Locate the cell with the specified text and output its [x, y] center coordinate. 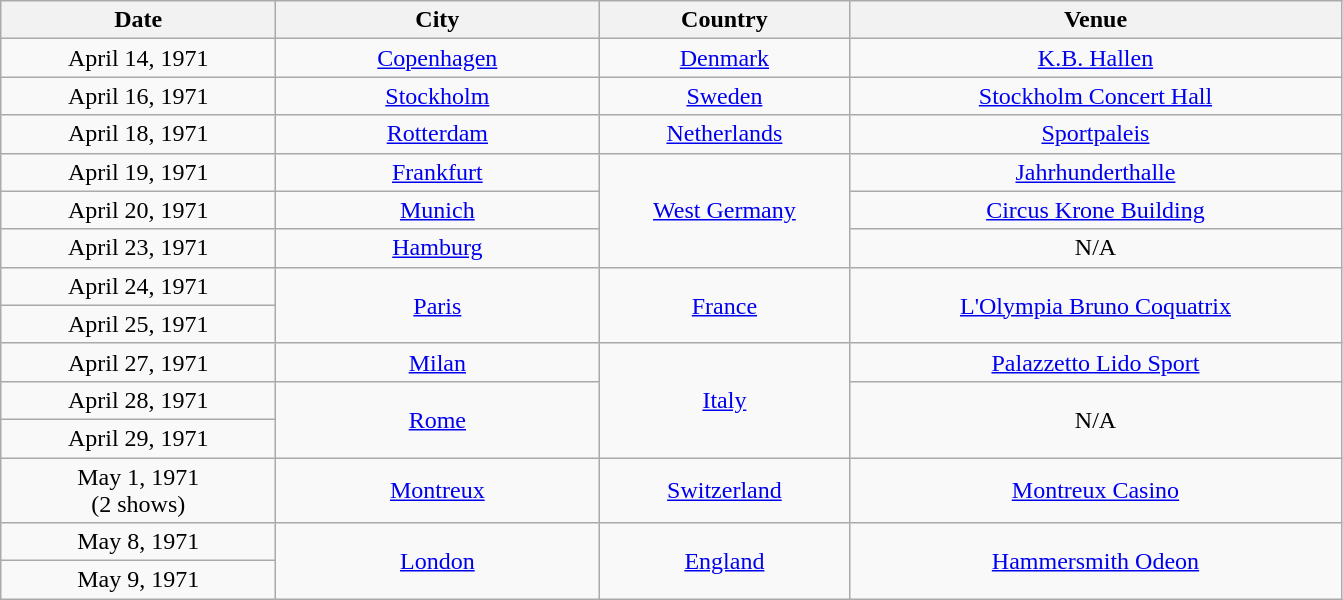
May 1, 1971(2 shows) [138, 490]
Sportpaleis [1096, 134]
May 9, 1971 [138, 580]
West Germany [724, 210]
April 19, 1971 [138, 172]
April 24, 1971 [138, 286]
Venue [1096, 20]
Stockholm Concert Hall [1096, 96]
April 16, 1971 [138, 96]
Country [724, 20]
April 18, 1971 [138, 134]
L'Olympia Bruno Coquatrix [1096, 305]
Montreux [438, 490]
Copenhagen [438, 58]
Sweden [724, 96]
April 25, 1971 [138, 324]
April 27, 1971 [138, 362]
Frankfurt [438, 172]
April 28, 1971 [138, 400]
Netherlands [724, 134]
Switzerland [724, 490]
London [438, 561]
April 23, 1971 [138, 248]
Munich [438, 210]
Rotterdam [438, 134]
K.B. Hallen [1096, 58]
Paris [438, 305]
France [724, 305]
Rome [438, 419]
Hammersmith Odeon [1096, 561]
England [724, 561]
Denmark [724, 58]
Jahrhunderthalle [1096, 172]
Circus Krone Building [1096, 210]
Milan [438, 362]
Montreux Casino [1096, 490]
City [438, 20]
Italy [724, 400]
Hamburg [438, 248]
Date [138, 20]
Palazzetto Lido Sport [1096, 362]
Stockholm [438, 96]
May 8, 1971 [138, 542]
April 20, 1971 [138, 210]
April 14, 1971 [138, 58]
April 29, 1971 [138, 438]
